Extract the (x, y) coordinate from the center of the cell holding the provided text.  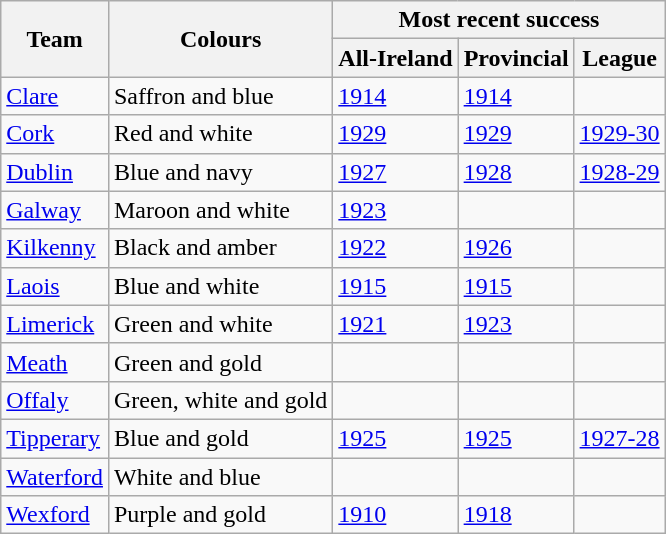
Limerick (55, 324)
1927 (396, 172)
1918 (516, 515)
Green and gold (220, 362)
Blue and navy (220, 172)
Cork (55, 134)
Clare (55, 96)
Blue and white (220, 286)
Kilkenny (55, 248)
League (620, 58)
1929-30 (620, 134)
Colours (220, 39)
Purple and gold (220, 515)
Team (55, 39)
Green and white (220, 324)
Tipperary (55, 438)
All-Ireland (396, 58)
1927-28 (620, 438)
1926 (516, 248)
Blue and gold (220, 438)
Laois (55, 286)
Dublin (55, 172)
Offaly (55, 400)
1922 (396, 248)
Wexford (55, 515)
Black and amber (220, 248)
Waterford (55, 477)
1928 (516, 172)
1928-29 (620, 172)
1910 (396, 515)
Maroon and white (220, 210)
Galway (55, 210)
1921 (396, 324)
Saffron and blue (220, 96)
Meath (55, 362)
Red and white (220, 134)
Provincial (516, 58)
Most recent success (499, 20)
Green, white and gold (220, 400)
White and blue (220, 477)
